Search for the cell housing the specified text and yield its [X, Y] center coordinate. 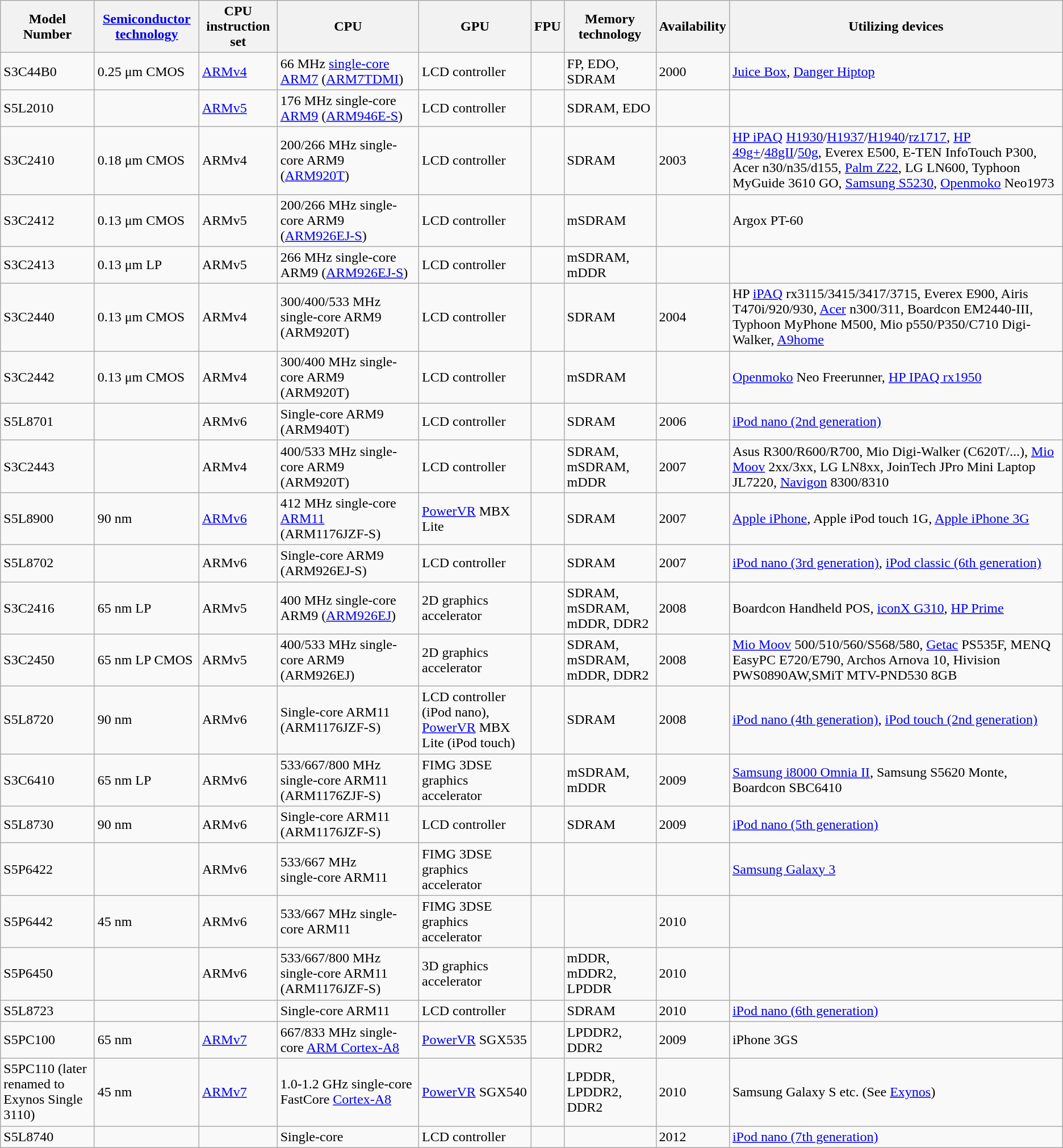
SDRAM, EDO [610, 108]
LPDDR, LPDDR2, DDR2 [610, 1092]
65 nm LP CMOS [147, 660]
0.13 μm LP [147, 265]
Memory technology [610, 27]
0.25 μm CMOS [147, 72]
S5L8723 [48, 1011]
Samsung Galaxy S etc. (See Exynos) [896, 1092]
Juice Box, Danger Hiptop [896, 72]
S5L8720 [48, 720]
iPhone 3GS [896, 1040]
S3C2410 [48, 160]
FP, EDO, SDRAM [610, 72]
400 MHz single-core ARM9 (ARM926EJ) [348, 607]
Single-core [348, 1137]
S5P6442 [48, 921]
2000 [693, 72]
PowerVR MBX Lite [475, 518]
S5L8900 [48, 518]
Model Number [48, 27]
400/533 MHz single-core ARM9 (ARM920T) [348, 466]
PowerVR SGX540 [475, 1092]
S5L2010 [48, 108]
2004 [693, 317]
176 MHz single-core ARM9 (ARM946E-S) [348, 108]
Single-core ARM9 (ARM940T) [348, 421]
66 MHz single-core ARM7 (ARM7TDMI) [348, 72]
Mio Moov 500/510/560/S568/580, Getac PS535F, MENQ EasyPC E720/E790, Archos Arnova 10, Hivision PWS0890AW,SMiT MTV-PND530 8GB [896, 660]
200/266 MHz single-core ARM9 (ARM920T) [348, 160]
Availability [693, 27]
S3C2443 [48, 466]
S5L8730 [48, 824]
CPU [348, 27]
300/400/533 MHz single-core ARM9 (ARM920T) [348, 317]
S5L8701 [48, 421]
SDRAM, mSDRAM, mDDR [610, 466]
GPU [475, 27]
Semiconductor technology [147, 27]
S5L8740 [48, 1137]
2003 [693, 160]
FPU [547, 27]
Asus R300/R600/R700, Mio Digi-Walker (C620T/...), Mio Moov 2xx/3xx, LG LN8xx, JoinTech JPro Mini Laptop JL7220, Navigon 8300/8310 [896, 466]
S5P6450 [48, 974]
0.18 μm CMOS [147, 160]
Argox PT-60 [896, 220]
S5PC100 [48, 1040]
Openmoko Neo Freerunner, HP IPAQ rx1950 [896, 377]
iPod nano (4th generation), iPod touch (2nd generation) [896, 720]
LPDDR2, DDR2 [610, 1040]
iPod nano (7th generation) [896, 1137]
Single-core ARM9 (ARM926EJ-S) [348, 563]
iPod nano (6th generation) [896, 1011]
533/667/800 MHz single-core ARM11 (ARM1176ZJF-S) [348, 780]
S3C2450 [48, 660]
400/533 MHz single-core ARM9 (ARM926EJ) [348, 660]
533/667/800 MHz single-core ARM11 (ARM1176JZF-S) [348, 974]
S5P6422 [48, 869]
S3C2413 [48, 265]
3D graphics accelerator [475, 974]
Samsung i8000 Omnia II, Samsung S5620 Monte, Boardcon SBC6410 [896, 780]
S3C2442 [48, 377]
S3C2412 [48, 220]
S3C6410 [48, 780]
S5L8702 [48, 563]
iPod nano (5th generation) [896, 824]
2006 [693, 421]
iPod nano (3rd generation), iPod classic (6th generation) [896, 563]
2012 [693, 1137]
1.0-1.2 GHz single-core FastCore Cortex-A8 [348, 1092]
S3C2440 [48, 317]
mDDR, mDDR2, LPDDR [610, 974]
300/400 MHz single-core ARM9 (ARM920T) [348, 377]
Apple iPhone, Apple iPod touch 1G, Apple iPhone 3G [896, 518]
667/833 MHz single-core ARM Cortex-A8 [348, 1040]
266 MHz single-core ARM9 (ARM926EJ-S) [348, 265]
Boardcon Handheld POS, iconX G310, HP Prime [896, 607]
533/667 MHzsingle-core ARM11 [348, 869]
200/266 MHz single-core ARM9 (ARM926EJ-S) [348, 220]
LCD controller (iPod nano), PowerVR MBX Lite (iPod touch) [475, 720]
65 nm [147, 1040]
Single-core ARM11 [348, 1011]
Samsung Galaxy 3 [896, 869]
iPod nano (2nd generation) [896, 421]
S5PC110 (later renamed to Exynos Single 3110) [48, 1092]
412 MHz single-core ARM11 (ARM1176JZF-S) [348, 518]
Utilizing devices [896, 27]
S3C2416 [48, 607]
PowerVR SGX535 [475, 1040]
CPU instruction set [238, 27]
S3C44B0 [48, 72]
533/667 MHz single-core ARM11 [348, 921]
